Capture the cell that displays the provided text and extract its (X, Y) central coordinate. 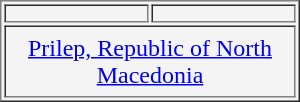
Prilep, Republic of North Macedonia (150, 62)
